Extract the (X, Y) coordinate from the center of the cell holding the provided text.  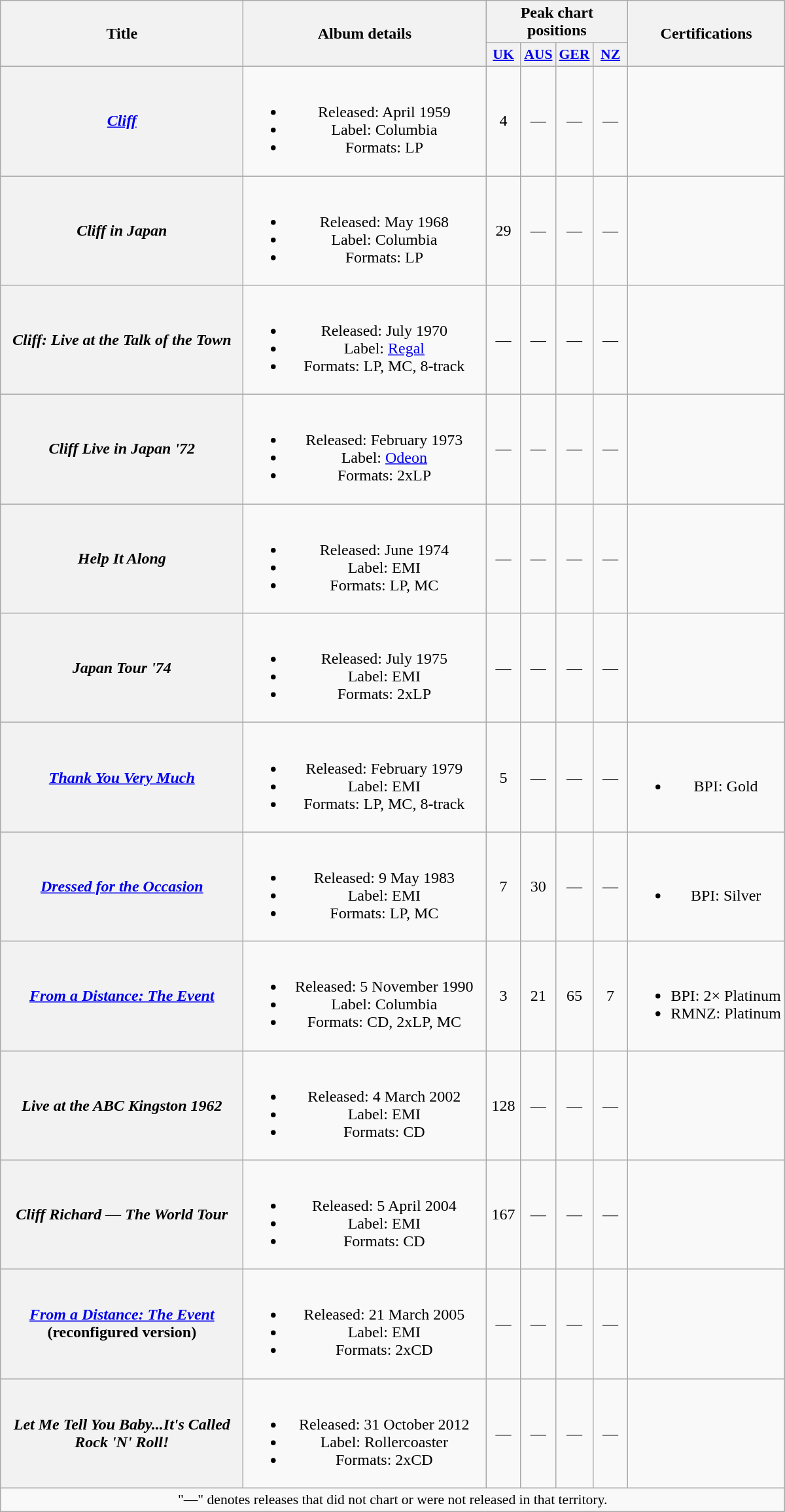
Album details (365, 34)
Released: 31 October 2012Label: RollercoasterFormats: 2xCD (365, 1433)
Released: 5 April 2004Label: EMIFormats: CD (365, 1215)
From a Distance: The Event (122, 996)
30 (538, 886)
Cliff: Live at the Talk of the Town (122, 340)
NZ (610, 55)
29 (504, 230)
Help It Along (122, 559)
Peak chart positions (557, 22)
Dressed for the Occasion (122, 886)
Released: February 1979Label: EMIFormats: LP, MC, 8-track (365, 778)
Title (122, 34)
BPI: 2× PlatinumRMNZ: Platinum (706, 996)
Released: 5 November 1990Label: ColumbiaFormats: CD, 2xLP, MC (365, 996)
Live at the ABC Kingston 1962 (122, 1105)
128 (504, 1105)
Cliff in Japan (122, 230)
Japan Tour '74 (122, 668)
Cliff Live in Japan '72 (122, 449)
AUS (538, 55)
GER (574, 55)
Released: 4 March 2002Label: EMIFormats: CD (365, 1105)
BPI: Silver (706, 886)
Released: July 1970Label: RegalFormats: LP, MC, 8-track (365, 340)
"—" denotes releases that did not chart or were not released in that territory. (392, 1500)
Thank You Very Much (122, 778)
Released: May 1968Label: ColumbiaFormats: LP (365, 230)
3 (504, 996)
BPI: Gold (706, 778)
Released: July 1975Label: EMIFormats: 2xLP (365, 668)
Released: April 1959Label: ColumbiaFormats: LP (365, 120)
21 (538, 996)
Cliff Richard — The World Tour (122, 1215)
65 (574, 996)
4 (504, 120)
5 (504, 778)
UK (504, 55)
Let Me Tell You Baby...It's Called Rock 'N' Roll! (122, 1433)
Released: 21 March 2005Label: EMIFormats: 2xCD (365, 1323)
Certifications (706, 34)
Released: February 1973Label: OdeonFormats: 2xLP (365, 449)
Released: June 1974Label: EMIFormats: LP, MC (365, 559)
From a Distance: The Event (reconfigured version) (122, 1323)
Cliff (122, 120)
167 (504, 1215)
Released: 9 May 1983Label: EMIFormats: LP, MC (365, 886)
